Return the [X, Y] coordinate for the center point of the cell that contains the specified text.  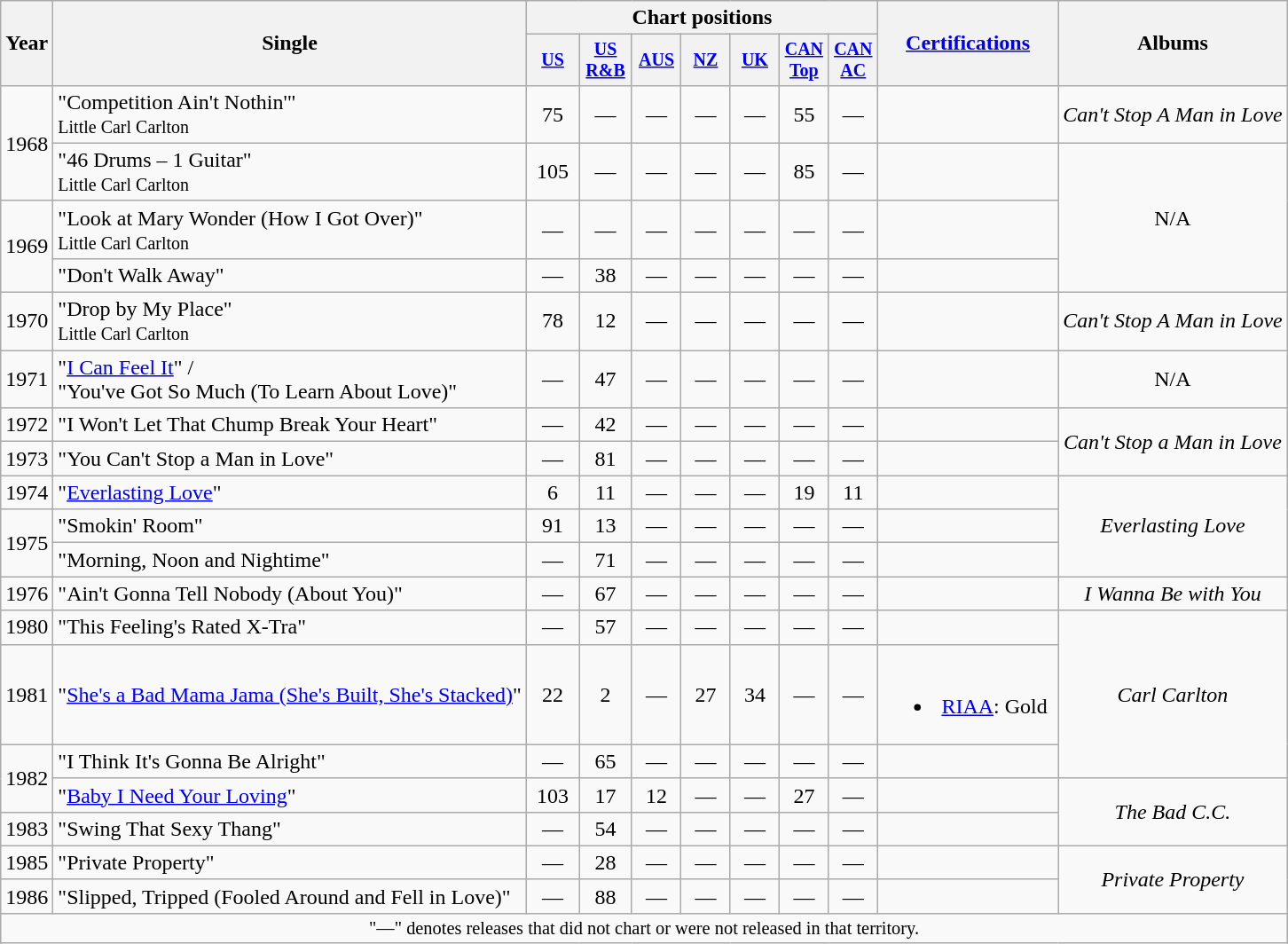
47 [605, 380]
Private Property [1173, 879]
88 [605, 896]
Albums [1173, 43]
"46 Drums – 1 Guitar"Little Carl Carlton [290, 172]
I Wanna Be with You [1173, 594]
28 [605, 862]
Single [290, 43]
71 [605, 560]
1986 [27, 896]
"Ain't Gonna Tell Nobody (About You)" [290, 594]
"Everlasting Love" [290, 492]
38 [605, 275]
"I Won't Let That Chump Break Your Heart" [290, 425]
81 [605, 459]
55 [804, 114]
"—" denotes releases that did not chart or were not released in that territory. [644, 928]
85 [804, 172]
"Look at Mary Wonder (How I Got Over)"Little Carl Carlton [290, 229]
Year [27, 43]
NZ [706, 60]
75 [552, 114]
1968 [27, 143]
1985 [27, 862]
1974 [27, 492]
91 [552, 526]
"Morning, Noon and Nightime" [290, 560]
1983 [27, 829]
105 [552, 172]
78 [552, 321]
19 [804, 492]
"Baby I Need Your Loving" [290, 795]
22 [552, 694]
"Drop by My Place"Little Carl Carlton [290, 321]
"Don't Walk Away" [290, 275]
1982 [27, 778]
AUS [656, 60]
CAN Top [804, 60]
CAN AC [853, 60]
57 [605, 627]
Chart positions [702, 18]
US R&B [605, 60]
1976 [27, 594]
"I Can Feel It" /"You've Got So Much (To Learn About Love)" [290, 380]
Can't Stop a Man in Love [1173, 442]
UK [754, 60]
Everlasting Love [1173, 526]
RIAA: Gold [969, 694]
1975 [27, 543]
"This Feeling's Rated X-Tra" [290, 627]
103 [552, 795]
2 [605, 694]
1969 [27, 247]
1971 [27, 380]
54 [605, 829]
65 [605, 761]
17 [605, 795]
Carl Carlton [1173, 694]
"Slipped, Tripped (Fooled Around and Fell in Love)" [290, 896]
67 [605, 594]
The Bad C.C. [1173, 812]
1973 [27, 459]
42 [605, 425]
13 [605, 526]
1981 [27, 694]
"Competition Ain't Nothin'"Little Carl Carlton [290, 114]
1970 [27, 321]
"Smokin' Room" [290, 526]
34 [754, 694]
1980 [27, 627]
1972 [27, 425]
Certifications [969, 43]
US [552, 60]
"Private Property" [290, 862]
"You Can't Stop a Man in Love" [290, 459]
"She's a Bad Mama Jama (She's Built, She's Stacked)" [290, 694]
"I Think It's Gonna Be Alright" [290, 761]
6 [552, 492]
"Swing That Sexy Thang" [290, 829]
